Capture the cell that displays the provided text and extract its [X, Y] central coordinate. 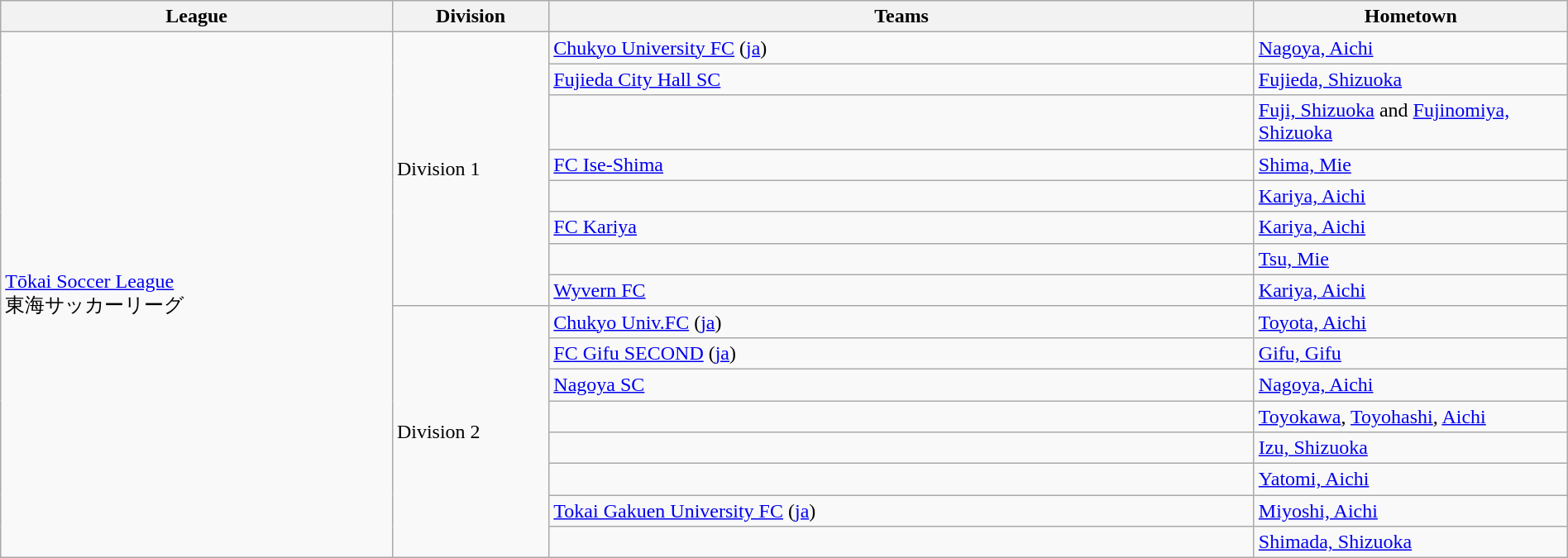
Shima, Mie [1411, 165]
Division 2 [470, 432]
Izu, Shizuoka [1411, 448]
Teams [901, 17]
Division [470, 17]
Fujieda, Shizuoka [1411, 79]
Chukyo Univ.FC (ja) [901, 322]
Wyvern FC [901, 290]
Nagoya SC [901, 384]
Hometown [1411, 17]
FC Gifu SECOND (ja) [901, 353]
Shimada, Shizuoka [1411, 542]
Yatomi, Aichi [1411, 479]
Division 1 [470, 169]
Gifu, Gifu [1411, 353]
FC Ise-Shima [901, 165]
Miyoshi, Aichi [1411, 511]
League [197, 17]
Toyokawa, Toyohashi, Aichi [1411, 416]
Fuji, Shizuoka and Fujinomiya, Shizuoka [1411, 122]
Tokai Gakuen University FC (ja) [901, 511]
Tōkai Soccer League東海サッカーリーグ [197, 295]
Tsu, Mie [1411, 259]
FC Kariya [901, 227]
Toyota, Aichi [1411, 322]
Fujieda City Hall SC [901, 79]
Chukyo University FC (ja) [901, 48]
